Provide the [X, Y] coordinate of the cell's center where the given text is located.  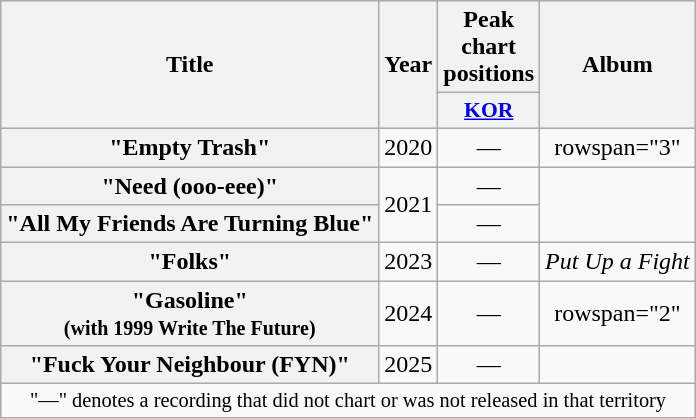
2020 [408, 147]
rowspan="3" [618, 147]
"Need (ooo-eee)" [190, 185]
"Folks" [190, 262]
Album [618, 65]
Put Up a Fight [618, 262]
2024 [408, 314]
"Empty Trash" [190, 147]
2025 [408, 365]
"Gasoline"(with 1999 Write The Future) [190, 314]
2023 [408, 262]
"Fuck Your Neighbour (FYN)" [190, 365]
Peak chartpositions [489, 47]
rowspan="2" [618, 314]
KOR [489, 111]
Year [408, 65]
"All My Friends Are Turning Blue" [190, 224]
"—" denotes a recording that did not chart or was not released in that territory [348, 401]
2021 [408, 204]
Title [190, 65]
